Determine the [x, y] coordinate at the center of the cell enclosing the given text.  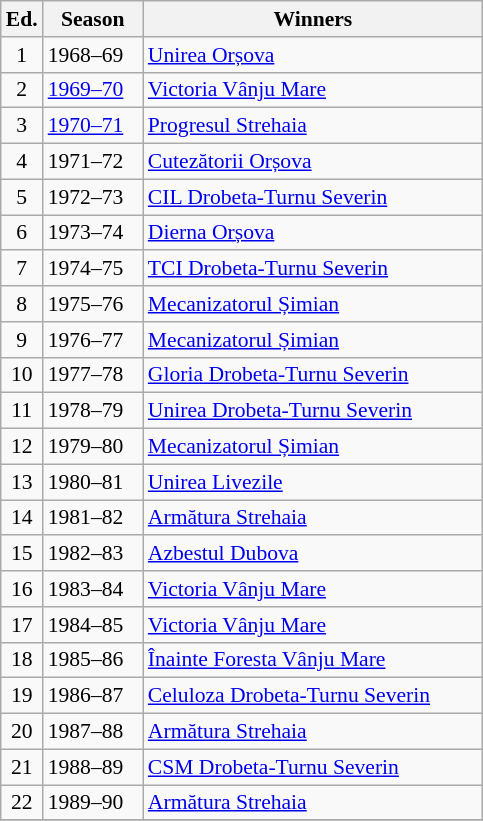
1 [22, 55]
14 [22, 518]
Dierna Orșova [313, 233]
1988–89 [93, 767]
Celuloza Drobeta-Turnu Severin [313, 696]
1981–82 [93, 518]
20 [22, 732]
21 [22, 767]
4 [22, 162]
Unirea Livezile [313, 482]
1987–88 [93, 732]
8 [22, 304]
5 [22, 197]
2 [22, 90]
CSM Drobeta-Turnu Severin [313, 767]
18 [22, 660]
1982–83 [93, 554]
1971–72 [93, 162]
1986–87 [93, 696]
Winners [313, 19]
1979–80 [93, 447]
1976–77 [93, 340]
1974–75 [93, 269]
Înainte Foresta Vânju Mare [313, 660]
17 [22, 625]
16 [22, 589]
9 [22, 340]
Azbestul Dubova [313, 554]
13 [22, 482]
1985–86 [93, 660]
1969–70 [93, 90]
11 [22, 411]
1970–71 [93, 126]
1973–74 [93, 233]
7 [22, 269]
10 [22, 375]
12 [22, 447]
CIL Drobeta-Turnu Severin [313, 197]
TCI Drobeta-Turnu Severin [313, 269]
Unirea Orșova [313, 55]
1989–90 [93, 803]
Cutezătorii Orșova [313, 162]
Ed. [22, 19]
1983–84 [93, 589]
Unirea Drobeta-Turnu Severin [313, 411]
1975–76 [93, 304]
1978–79 [93, 411]
22 [22, 803]
15 [22, 554]
1977–78 [93, 375]
3 [22, 126]
1980–81 [93, 482]
1984–85 [93, 625]
Season [93, 19]
Gloria Drobeta-Turnu Severin [313, 375]
19 [22, 696]
1968–69 [93, 55]
6 [22, 233]
Progresul Strehaia [313, 126]
1972–73 [93, 197]
